Extract the (X, Y) coordinate from the center of the cell holding the provided text.  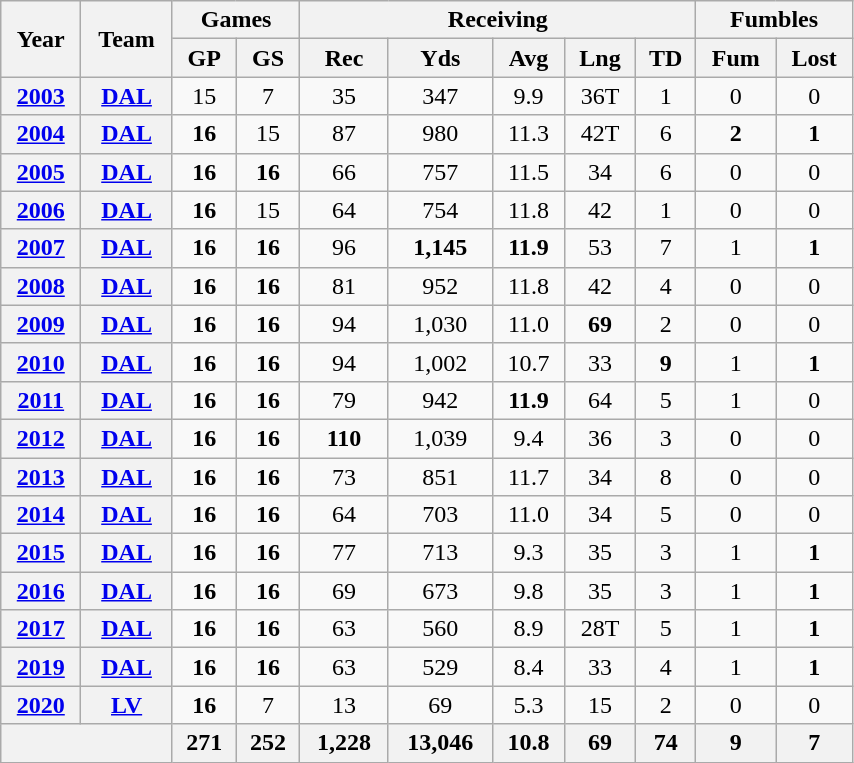
10.7 (529, 362)
673 (440, 591)
74 (666, 743)
8.9 (529, 629)
2020 (41, 705)
66 (344, 172)
1,030 (440, 324)
11.7 (529, 477)
13,046 (440, 743)
73 (344, 477)
5.3 (529, 705)
GS (268, 58)
TD (666, 58)
9.9 (529, 96)
LV (127, 705)
851 (440, 477)
8 (666, 477)
713 (440, 553)
754 (440, 210)
77 (344, 553)
1,039 (440, 438)
9.4 (529, 438)
2013 (41, 477)
13 (344, 705)
Fumbles (774, 20)
28T (600, 629)
8.4 (529, 667)
2009 (41, 324)
1,002 (440, 362)
Yds (440, 58)
2008 (41, 286)
36 (600, 438)
2006 (41, 210)
53 (600, 248)
952 (440, 286)
110 (344, 438)
2003 (41, 96)
2007 (41, 248)
Lost (814, 58)
271 (204, 743)
942 (440, 400)
Receiving (498, 20)
10.8 (529, 743)
2017 (41, 629)
529 (440, 667)
Team (127, 39)
Games (236, 20)
1,145 (440, 248)
GP (204, 58)
2004 (41, 134)
347 (440, 96)
2005 (41, 172)
Fum (736, 58)
36T (600, 96)
42T (600, 134)
96 (344, 248)
2016 (41, 591)
Year (41, 39)
757 (440, 172)
79 (344, 400)
9.8 (529, 591)
9.3 (529, 553)
2010 (41, 362)
560 (440, 629)
81 (344, 286)
11.5 (529, 172)
2019 (41, 667)
2011 (41, 400)
703 (440, 515)
11.3 (529, 134)
Avg (529, 58)
1,228 (344, 743)
980 (440, 134)
2014 (41, 515)
2015 (41, 553)
Rec (344, 58)
Lng (600, 58)
87 (344, 134)
2012 (41, 438)
252 (268, 743)
